Return the [X, Y] coordinate for the center point of the cell that contains the specified text.  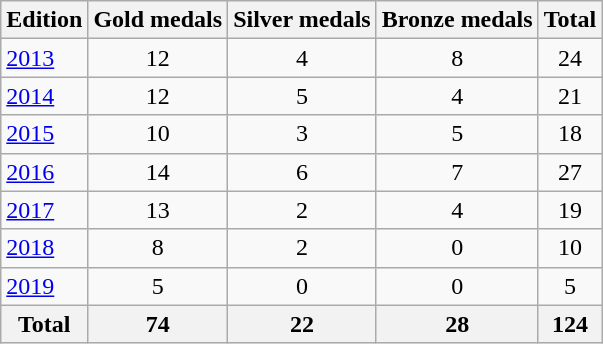
Silver medals [302, 20]
28 [457, 324]
Bronze medals [457, 20]
2013 [44, 58]
22 [302, 324]
27 [570, 172]
124 [570, 324]
13 [158, 210]
3 [302, 134]
2014 [44, 96]
2017 [44, 210]
18 [570, 134]
Gold medals [158, 20]
2015 [44, 134]
2018 [44, 248]
Edition [44, 20]
6 [302, 172]
19 [570, 210]
2019 [44, 286]
2016 [44, 172]
74 [158, 324]
14 [158, 172]
21 [570, 96]
24 [570, 58]
7 [457, 172]
